Return the (x, y) coordinate for the center point of the cell that contains the specified text.  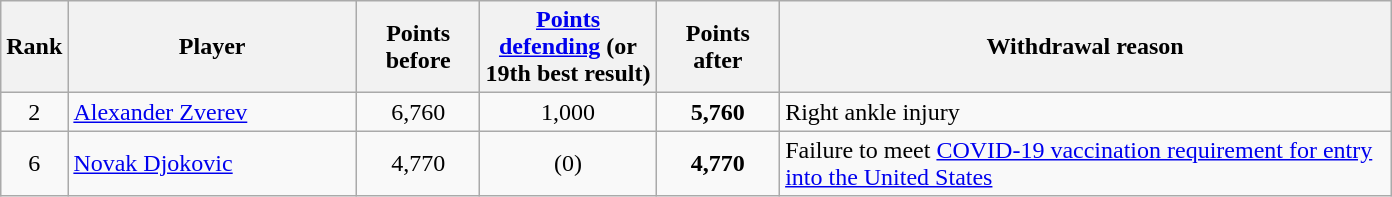
1,000 (568, 112)
Points before (418, 47)
Alexander Zverev (212, 112)
Failure to meet COVID-19 vaccination requirement for entry into the United States (1086, 164)
6,760 (418, 112)
5,760 (718, 112)
Player (212, 47)
Right ankle injury (1086, 112)
Rank (34, 47)
Points after (718, 47)
Withdrawal reason (1086, 47)
2 (34, 112)
Points defending (or 19th best result) (568, 47)
(0) (568, 164)
Novak Djokovic (212, 164)
6 (34, 164)
